Determine the (x, y) coordinate at the center of the cell enclosing the given text.  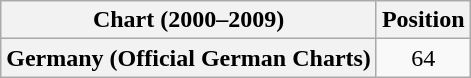
Chart (2000–2009) (189, 20)
Germany (Official German Charts) (189, 58)
Position (423, 20)
64 (423, 58)
